Return (X, Y) of the center of cell containing provided text 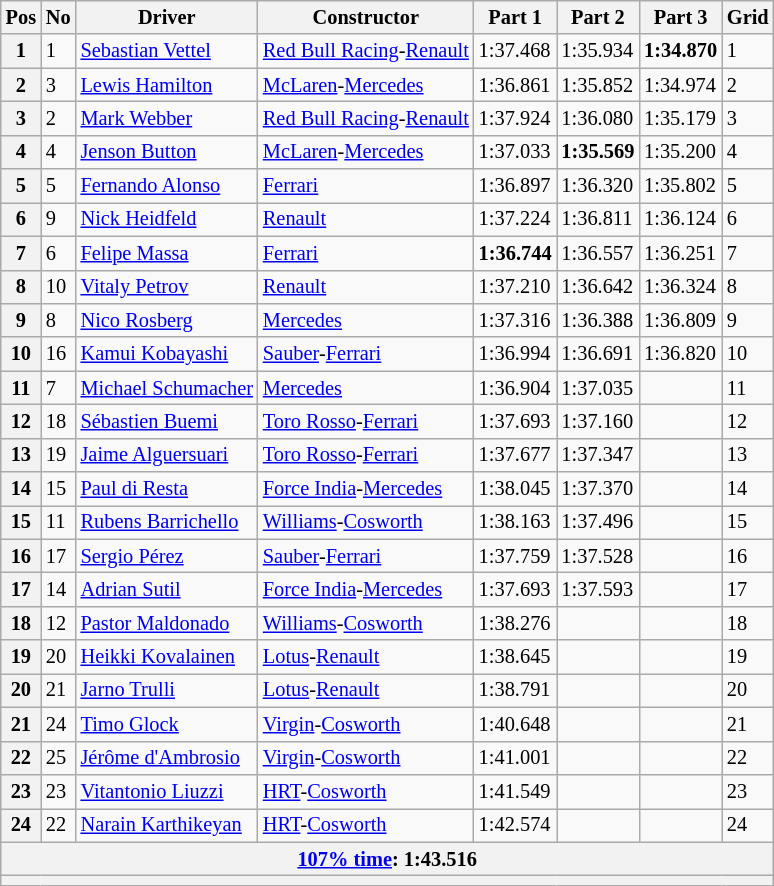
Fernando Alonso (167, 186)
Pastor Maldonado (167, 623)
1:36.994 (516, 354)
Sebastian Vettel (167, 51)
Pos (21, 17)
Felipe Massa (167, 253)
1:40.648 (516, 724)
Rubens Barrichello (167, 522)
Jaime Alguersuari (167, 455)
1:37.370 (598, 489)
1:38.645 (516, 657)
1:36.861 (516, 85)
Vitaly Petrov (167, 287)
Part 2 (598, 17)
1:36.642 (598, 287)
Grid (748, 17)
1:36.820 (680, 354)
1:38.045 (516, 489)
Jenson Button (167, 152)
Sébastien Buemi (167, 421)
1:35.802 (680, 186)
1:36.124 (680, 219)
1:34.974 (680, 85)
Mark Webber (167, 118)
Sergio Pérez (167, 556)
Adrian Sutil (167, 589)
1:36.691 (598, 354)
1:36.904 (516, 388)
Driver (167, 17)
1:37.210 (516, 287)
Michael Schumacher (167, 388)
Timo Glock (167, 724)
1:38.791 (516, 690)
1:36.744 (516, 253)
1:36.897 (516, 186)
1:37.677 (516, 455)
Vitantonio Liuzzi (167, 791)
1:37.593 (598, 589)
1:36.809 (680, 320)
1:35.200 (680, 152)
1:35.852 (598, 85)
No (58, 17)
Kamui Kobayashi (167, 354)
Jarno Trulli (167, 690)
1:37.224 (516, 219)
1:37.496 (598, 522)
1:35.934 (598, 51)
Narain Karthikeyan (167, 825)
Constructor (366, 17)
Heikki Kovalainen (167, 657)
1:37.033 (516, 152)
1:42.574 (516, 825)
1:37.759 (516, 556)
25 (58, 758)
Nick Heidfeld (167, 219)
Lewis Hamilton (167, 85)
1:41.001 (516, 758)
107% time: 1:43.516 (388, 859)
1:34.870 (680, 51)
1:36.388 (598, 320)
Part 3 (680, 17)
1:36.811 (598, 219)
1:37.924 (516, 118)
1:36.080 (598, 118)
Jérôme d'Ambrosio (167, 758)
Paul di Resta (167, 489)
1:36.251 (680, 253)
1:37.035 (598, 388)
1:37.160 (598, 421)
1:36.324 (680, 287)
1:41.549 (516, 791)
1:37.316 (516, 320)
Nico Rosberg (167, 320)
1:37.528 (598, 556)
Part 1 (516, 17)
1:38.163 (516, 522)
1:35.569 (598, 152)
1:37.468 (516, 51)
1:37.347 (598, 455)
1:38.276 (516, 623)
1:36.320 (598, 186)
1:35.179 (680, 118)
1:36.557 (598, 253)
